Output the [X, Y] coordinate of the center of the cell containing the given text.  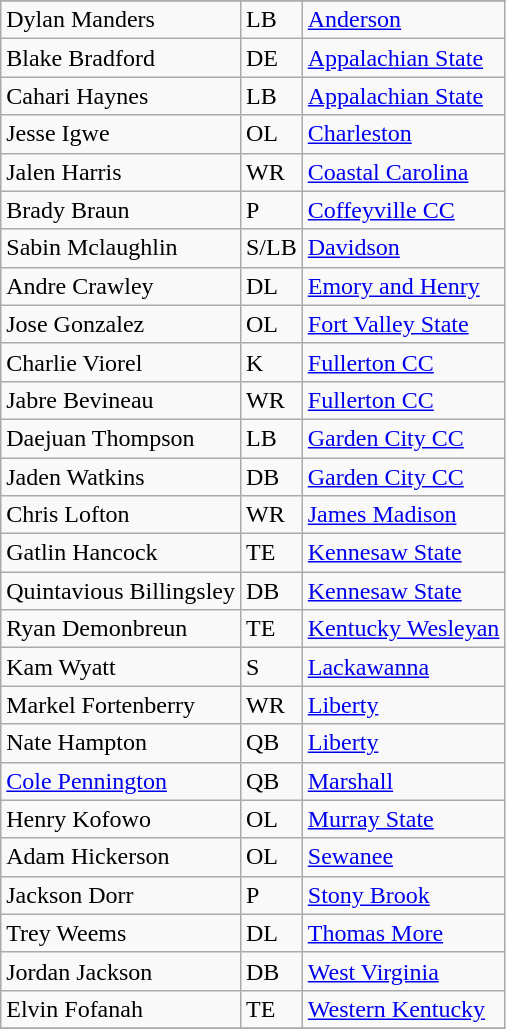
Emory and Henry [404, 286]
Charlie Viorel [121, 362]
Davidson [404, 248]
Adam Hickerson [121, 857]
James Madison [404, 515]
Fort Valley State [404, 324]
Trey Weems [121, 933]
Lackawanna [404, 667]
Coastal Carolina [404, 172]
Gatlin Hancock [121, 553]
Kam Wyatt [121, 667]
Cahari Haynes [121, 96]
Ryan Demonbreun [121, 629]
Anderson [404, 20]
Blake Bradford [121, 58]
Sewanee [404, 857]
Marshall [404, 781]
Brady Braun [121, 210]
Jackson Dorr [121, 895]
Murray State [404, 819]
Daejuan Thompson [121, 438]
Stony Brook [404, 895]
Chris Lofton [121, 515]
Thomas More [404, 933]
Cole Pennington [121, 781]
Charleston [404, 134]
K [271, 362]
Coffeyville CC [404, 210]
Dylan Manders [121, 20]
Markel Fortenberry [121, 705]
Jabre Bevineau [121, 400]
Jesse Igwe [121, 134]
Western Kentucky [404, 1009]
Jalen Harris [121, 172]
S [271, 667]
S/LB [271, 248]
Jordan Jackson [121, 971]
DE [271, 58]
Quintavious Billingsley [121, 591]
Andre Crawley [121, 286]
Jose Gonzalez [121, 324]
Nate Hampton [121, 743]
West Virginia [404, 971]
Kentucky Wesleyan [404, 629]
Sabin Mclaughlin [121, 248]
Elvin Fofanah [121, 1009]
Henry Kofowo [121, 819]
Jaden Watkins [121, 477]
